Identify which cell holds the provided text, then report its [x, y] central coordinate. 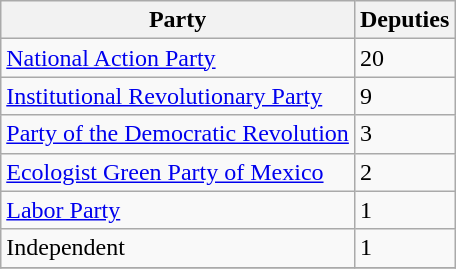
Labor Party [178, 210]
Institutional Revolutionary Party [178, 96]
Party [178, 20]
Party of the Democratic Revolution [178, 134]
3 [404, 134]
National Action Party [178, 58]
Ecologist Green Party of Mexico [178, 172]
Independent [178, 248]
Deputies [404, 20]
2 [404, 172]
20 [404, 58]
9 [404, 96]
